Detect which cell encompasses the target text, then output its (X, Y) center coordinate. 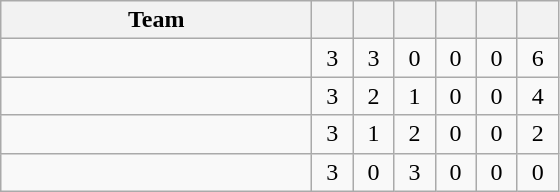
Team (156, 20)
6 (538, 58)
4 (538, 96)
